Pinpoint the cell where the given text exists, returning its (x, y) midpoint coordinate. 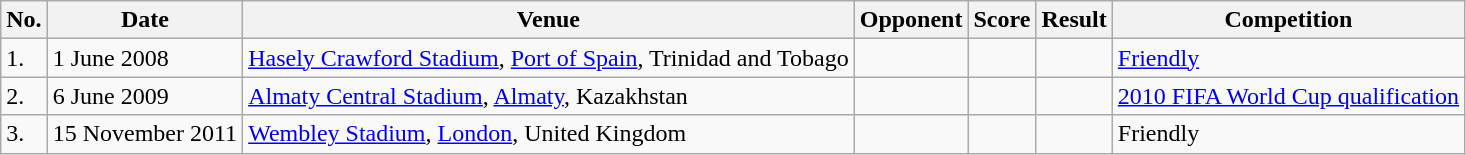
2010 FIFA World Cup qualification (1288, 96)
3. (24, 134)
Venue (549, 20)
Hasely Crawford Stadium, Port of Spain, Trinidad and Tobago (549, 58)
Result (1074, 20)
1 June 2008 (144, 58)
2. (24, 96)
Wembley Stadium, London, United Kingdom (549, 134)
1. (24, 58)
No. (24, 20)
6 June 2009 (144, 96)
Competition (1288, 20)
Score (1002, 20)
Almaty Central Stadium, Almaty, Kazakhstan (549, 96)
Opponent (911, 20)
15 November 2011 (144, 134)
Date (144, 20)
